Detect which cell encompasses the target text, then output its (X, Y) center coordinate. 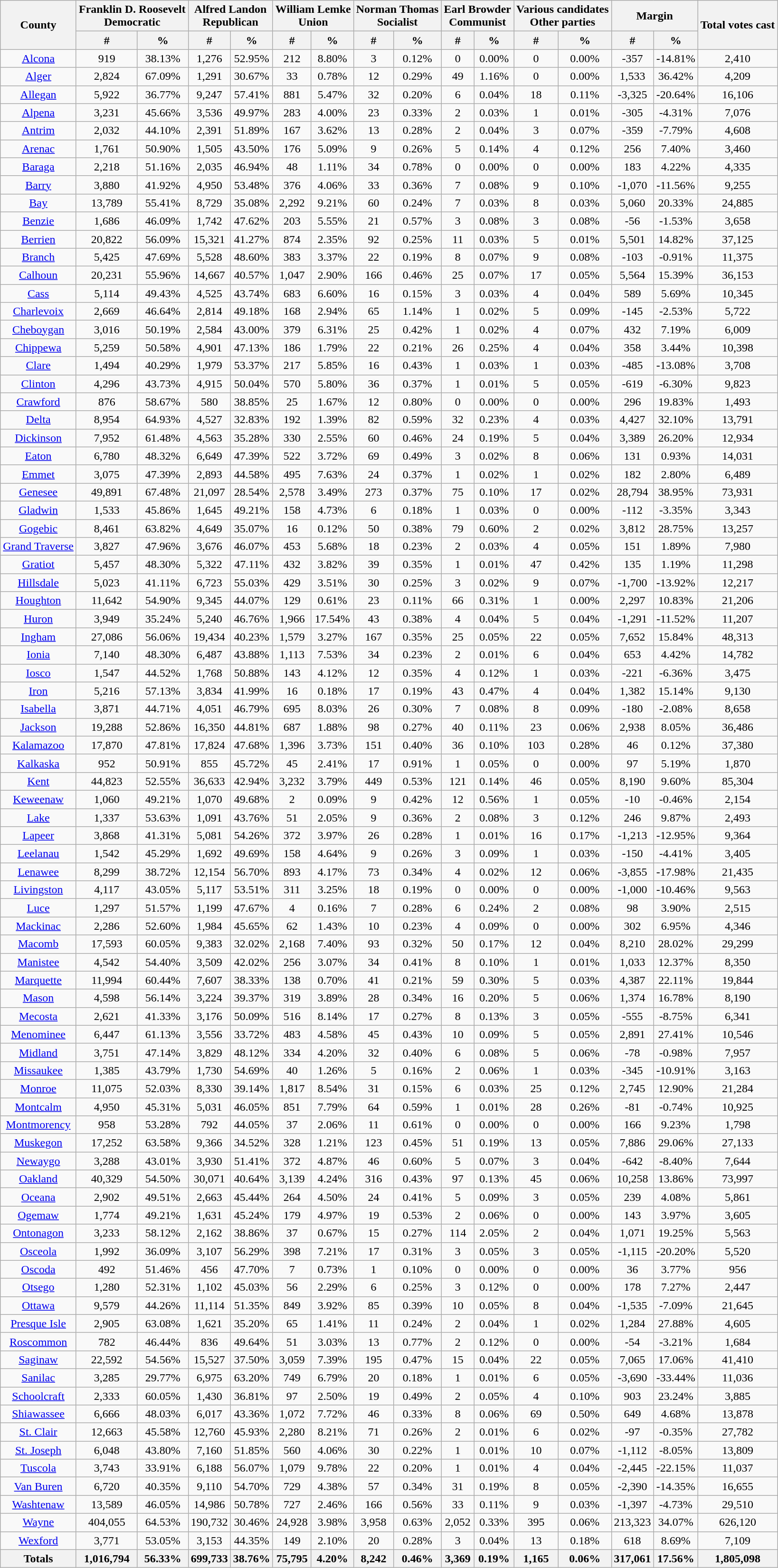
45.72% (252, 763)
11,037 (738, 1468)
4.64% (332, 854)
-619 (633, 384)
-8.75% (675, 1016)
2,893 (209, 474)
2,168 (292, 944)
1,870 (738, 763)
Mason (38, 998)
1.41% (332, 1323)
49,891 (106, 492)
8.54% (332, 1088)
50.90% (162, 149)
317,061 (633, 1559)
782 (106, 1341)
0.50% (585, 1414)
Houghton (38, 601)
27,133 (738, 1143)
0.91% (417, 763)
-0.98% (675, 1052)
398 (292, 1251)
1,547 (106, 673)
46.76% (252, 619)
50.19% (162, 330)
5,563 (738, 1233)
3.73% (332, 745)
54.70% (252, 1486)
47.70% (252, 1269)
54.69% (252, 1070)
55.41% (162, 203)
Barry (38, 185)
52.03% (162, 1088)
13,791 (738, 420)
-81 (633, 1107)
11,036 (738, 1378)
17,870 (106, 745)
8,299 (106, 872)
3,743 (106, 1468)
35.24% (162, 619)
Van Buren (38, 1486)
2.10% (332, 1540)
849 (292, 1305)
2,902 (106, 1197)
34.07% (675, 1522)
5.69% (675, 293)
2,410 (738, 58)
1,113 (292, 655)
7,644 (738, 1161)
13,589 (106, 1504)
56 (292, 1287)
4,117 (106, 890)
12,154 (209, 872)
560 (292, 1450)
38.33% (252, 980)
1,984 (209, 926)
-1,070 (633, 185)
Otsego (38, 1287)
50.78% (252, 1504)
12,760 (209, 1432)
Luce (38, 908)
1,579 (292, 637)
62 (292, 926)
3,958 (373, 1522)
-2.08% (675, 709)
0.63% (417, 1522)
Manistee (38, 962)
Kalkaska (38, 763)
4,598 (106, 998)
3.07% (332, 962)
3,059 (292, 1360)
44.81% (252, 727)
8,242 (373, 1559)
-14.35% (675, 1486)
48,313 (738, 637)
48.12% (252, 1052)
-359 (633, 131)
44.71% (162, 709)
4.68% (675, 1414)
-103 (633, 257)
9.78% (332, 1468)
7,076 (738, 113)
129 (292, 601)
54.40% (162, 962)
-112 (633, 510)
-1,213 (633, 836)
626,120 (738, 1522)
2.55% (332, 438)
41.11% (162, 583)
192 (292, 420)
12,934 (738, 438)
-13.08% (675, 366)
5,216 (106, 691)
63.58% (162, 1143)
15.39% (675, 275)
52.86% (162, 727)
Isabella (38, 709)
1.19% (675, 565)
47.14% (162, 1052)
9,383 (209, 944)
6,666 (106, 1414)
6,780 (106, 456)
43.73% (162, 384)
3.27% (332, 637)
1,774 (106, 1215)
Shiawassee (38, 1414)
-1.53% (675, 221)
1,730 (209, 1070)
Gogebic (38, 529)
21 (373, 221)
38.13% (162, 58)
114 (458, 1233)
3.98% (332, 1522)
176 (292, 149)
683 (292, 293)
2,154 (738, 799)
Washtenaw (38, 1504)
0.45% (417, 1143)
45.93% (252, 1432)
51.16% (162, 167)
653 (633, 655)
7,652 (633, 637)
4,915 (209, 384)
-14.81% (675, 58)
4.24% (332, 1179)
29,510 (738, 1504)
46.94% (252, 167)
Oakland (38, 1179)
Iron (38, 691)
44.35% (252, 1540)
Wayne (38, 1522)
3,771 (106, 1540)
5,240 (209, 619)
239 (633, 1197)
9,247 (209, 94)
Allegan (38, 94)
6,975 (209, 1378)
5,322 (209, 565)
-642 (633, 1161)
3.92% (332, 1305)
1,284 (633, 1323)
-0.35% (675, 1432)
Lapeer (38, 836)
5,520 (738, 1251)
1,761 (106, 149)
4,542 (106, 962)
-1,700 (633, 583)
2.50% (332, 1396)
63.20% (252, 1378)
17,824 (209, 745)
-1,000 (633, 890)
-10.46% (675, 890)
71 (373, 1432)
4.38% (332, 1486)
49 (458, 76)
19.83% (675, 402)
35.08% (252, 203)
9,364 (738, 836)
23.24% (675, 1396)
Gladwin (38, 510)
-150 (633, 854)
51.41% (252, 1161)
9,110 (209, 1486)
20,231 (106, 275)
-17.98% (675, 872)
3,658 (738, 221)
48.03% (162, 1414)
Oscoda (38, 1269)
36,153 (738, 275)
39.37% (252, 998)
138 (292, 980)
8,330 (209, 1088)
3,880 (106, 185)
56.06% (162, 637)
53.37% (252, 366)
4.08% (675, 1197)
46.44% (162, 1341)
-3.21% (675, 1341)
53.63% (162, 817)
4,525 (209, 293)
-8.05% (675, 1450)
7,109 (738, 1540)
Branch (38, 257)
1,091 (209, 817)
3,163 (738, 1070)
6,341 (738, 1016)
4.97% (332, 1215)
51.85% (252, 1450)
-2.53% (675, 312)
47.69% (162, 257)
-1,397 (633, 1504)
10.83% (675, 601)
Lake (38, 817)
179 (292, 1215)
2,515 (738, 908)
44.52% (162, 673)
1,072 (292, 1414)
580 (209, 402)
5.85% (332, 366)
38.76% (252, 1559)
Montcalm (38, 1107)
2,905 (106, 1323)
0.29% (417, 76)
52.55% (162, 781)
44.26% (162, 1305)
Sanilac (38, 1378)
2,032 (106, 131)
183 (633, 167)
63.08% (162, 1323)
19,288 (106, 727)
64.93% (162, 420)
-6.36% (675, 673)
7,160 (209, 1450)
7,886 (633, 1143)
Grand Traverse (38, 547)
5.80% (332, 384)
9,366 (209, 1143)
35.07% (252, 529)
39.14% (252, 1088)
3,153 (209, 1540)
-1,535 (633, 1305)
1.67% (332, 402)
Hillsdale (38, 583)
123 (373, 1143)
14.82% (675, 239)
330 (292, 438)
952 (106, 763)
2,035 (209, 167)
Keweenaw (38, 799)
43.36% (252, 1414)
28,794 (633, 492)
Livingston (38, 890)
41.31% (162, 836)
3,871 (106, 709)
21,645 (738, 1305)
190,732 (209, 1522)
44.05% (252, 1125)
57 (373, 1486)
St. Clair (38, 1432)
6,723 (209, 583)
40.64% (252, 1179)
Osceola (38, 1251)
2,669 (106, 312)
1,276 (209, 58)
Kent (38, 781)
17.56% (675, 1559)
50.58% (162, 348)
1.21% (332, 1143)
-345 (633, 1070)
39 (373, 565)
1,966 (292, 619)
43.74% (252, 293)
358 (633, 348)
302 (633, 926)
73,931 (738, 492)
10,398 (738, 348)
16,655 (738, 1486)
13.86% (675, 1179)
20,822 (106, 239)
3.03% (332, 1341)
53.28% (162, 1125)
46.07% (252, 547)
Clare (38, 366)
32.83% (252, 420)
44.07% (252, 601)
881 (292, 94)
56.29% (252, 1251)
6,048 (106, 1450)
3,536 (209, 113)
38.95% (675, 492)
0.32% (417, 944)
Ingham (38, 637)
213,323 (633, 1522)
0.57% (417, 221)
Presque Isle (38, 1323)
516 (292, 1016)
1,979 (209, 366)
264 (292, 1197)
Baraga (38, 167)
7,957 (738, 1052)
9.87% (675, 817)
0.67% (332, 1233)
6,017 (209, 1414)
53.51% (252, 890)
93 (373, 944)
5.55% (332, 221)
64.53% (162, 1522)
4.17% (332, 872)
58.12% (162, 1233)
1,071 (633, 1233)
51.35% (252, 1305)
Various candidatesOther parties (563, 16)
1,817 (292, 1088)
45.29% (162, 854)
-20.20% (675, 1251)
36.42% (675, 76)
589 (633, 293)
Mecosta (38, 1016)
3,405 (738, 854)
495 (292, 474)
2.35% (332, 239)
28.02% (675, 944)
2,162 (209, 1233)
699,733 (209, 1559)
893 (292, 872)
3,509 (209, 962)
570 (292, 384)
47.81% (162, 745)
85,304 (738, 781)
Alcona (38, 58)
33.91% (162, 1468)
103 (536, 745)
792 (209, 1125)
Leelanau (38, 854)
52.95% (252, 58)
749 (292, 1378)
Missaukee (38, 1070)
16,106 (738, 94)
24,885 (738, 203)
-3,690 (633, 1378)
Berrien (38, 239)
4,608 (738, 131)
2,663 (209, 1197)
Marquette (38, 980)
1,505 (209, 149)
73 (373, 872)
12,663 (106, 1432)
1,280 (106, 1287)
8.21% (332, 1432)
Dickinson (38, 438)
16,350 (209, 727)
15.14% (675, 691)
9,255 (738, 185)
1,297 (106, 908)
47.68% (252, 745)
42.02% (252, 962)
66 (458, 601)
19.25% (675, 1233)
40.35% (162, 1486)
5,528 (209, 257)
59 (458, 980)
10,546 (738, 1034)
Kalamazoo (38, 745)
3,812 (633, 529)
1,621 (209, 1323)
3,139 (292, 1179)
2.41% (332, 763)
-3,325 (633, 94)
182 (633, 474)
43.79% (162, 1070)
51.89% (252, 131)
6,009 (738, 330)
1,033 (633, 962)
729 (292, 1486)
3,107 (209, 1251)
12,217 (738, 583)
3,288 (106, 1161)
4,346 (738, 926)
195 (373, 1360)
1.26% (332, 1070)
30.46% (252, 1522)
5,031 (209, 1107)
311 (292, 890)
-13.92% (675, 583)
Ottawa (38, 1305)
49.43% (162, 293)
-2,390 (633, 1486)
3.44% (675, 348)
-221 (633, 673)
Ionia (38, 655)
383 (292, 257)
168 (292, 312)
449 (373, 781)
36,633 (209, 781)
4,649 (209, 529)
7.79% (332, 1107)
296 (633, 402)
1,396 (292, 745)
-0.46% (675, 799)
3,176 (209, 1016)
5,023 (106, 583)
7.63% (332, 474)
1,385 (106, 1070)
4,563 (209, 438)
17,593 (106, 944)
-485 (633, 366)
67.09% (162, 76)
3,885 (738, 1396)
695 (292, 709)
5,861 (738, 1197)
45.66% (162, 113)
3,369 (458, 1559)
5,722 (738, 312)
46.09% (162, 221)
67.48% (162, 492)
2,938 (633, 727)
13,789 (106, 203)
17.54% (332, 619)
Alger (38, 76)
27.41% (675, 1034)
30.67% (252, 76)
1,742 (209, 221)
14,031 (738, 456)
4,296 (106, 384)
456 (209, 1269)
3,016 (106, 330)
45.31% (162, 1107)
Oceana (38, 1197)
-180 (633, 709)
8.80% (332, 58)
919 (106, 58)
15,321 (209, 239)
38.85% (252, 402)
7.72% (332, 1414)
-4.31% (675, 113)
44.58% (252, 474)
5,060 (633, 203)
-7.79% (675, 131)
6.60% (332, 293)
Montmorency (38, 1125)
5,564 (633, 275)
1,798 (738, 1125)
-97 (633, 1432)
5.68% (332, 547)
15.84% (675, 637)
10,925 (738, 1107)
5,457 (106, 565)
3,834 (209, 691)
3.79% (332, 781)
61.48% (162, 438)
12.37% (675, 962)
11,298 (738, 565)
40.29% (162, 366)
5.19% (675, 763)
Total votes cast (738, 25)
8,729 (209, 203)
-12.95% (675, 836)
40.57% (252, 275)
851 (292, 1107)
6,720 (106, 1486)
203 (292, 221)
-11.56% (675, 185)
8,210 (633, 944)
-357 (633, 58)
2.94% (332, 312)
19,844 (738, 980)
7,980 (738, 547)
16.78% (675, 998)
-3,855 (633, 872)
51.46% (162, 1269)
4.42% (675, 655)
37.50% (252, 1360)
4,209 (738, 76)
958 (106, 1125)
3,285 (106, 1378)
Menominee (38, 1034)
395 (536, 1522)
36,486 (738, 727)
43.80% (162, 1450)
956 (738, 1269)
8.69% (675, 1540)
4,527 (209, 420)
3,460 (738, 149)
316 (373, 1179)
3.77% (675, 1269)
Lenawee (38, 872)
7,065 (633, 1360)
319 (292, 998)
Calhoun (38, 275)
Franklin D. RooseveltDemocratic (132, 16)
1,692 (209, 854)
47.96% (162, 547)
5,425 (106, 257)
21,284 (738, 1088)
0.80% (417, 402)
1.14% (417, 312)
3,232 (292, 781)
1,060 (106, 799)
-0.74% (675, 1107)
47.67% (252, 908)
1,382 (633, 691)
17.06% (675, 1360)
64 (373, 1107)
35.28% (252, 438)
1,768 (209, 673)
William LemkeUnion (313, 16)
52.60% (162, 926)
1,337 (106, 817)
283 (292, 113)
37,380 (738, 745)
2,280 (292, 1432)
92 (373, 239)
3.51% (332, 583)
56.70% (252, 872)
2,286 (106, 926)
85 (373, 1305)
8.05% (675, 727)
49.68% (252, 799)
1.79% (332, 348)
38.72% (162, 872)
2,333 (106, 1396)
Saginaw (38, 1360)
Margin (655, 16)
45.65% (252, 926)
-0.91% (675, 257)
13,878 (738, 1414)
Emmet (38, 474)
4,051 (209, 709)
3,708 (738, 366)
56.09% (162, 239)
4.50% (332, 1197)
8,658 (738, 709)
33.72% (252, 1034)
56.14% (162, 998)
4.87% (332, 1161)
40.23% (252, 637)
-6.30% (675, 384)
-305 (633, 113)
4.22% (675, 167)
2,814 (209, 312)
3,231 (106, 113)
2.80% (675, 474)
37,125 (738, 239)
Crawford (38, 402)
1,291 (209, 76)
3,224 (209, 998)
3,827 (106, 547)
53.48% (252, 185)
1,070 (209, 799)
13,257 (738, 529)
Schoolcraft (38, 1396)
4.73% (332, 510)
46.79% (252, 709)
3,949 (106, 619)
50.88% (252, 673)
61.13% (162, 1034)
30,071 (209, 1179)
Wexford (38, 1540)
6,489 (738, 474)
48.32% (162, 456)
2.90% (332, 275)
4,427 (633, 420)
82 (373, 420)
1,016,794 (106, 1559)
2.46% (332, 1504)
1,047 (292, 275)
-1,112 (633, 1450)
4,901 (209, 348)
Roscommon (38, 1341)
32.10% (675, 420)
3,829 (209, 1052)
3.82% (332, 565)
-20.64% (675, 94)
9,345 (209, 601)
21,097 (209, 492)
St. Joseph (38, 1450)
41.27% (252, 239)
483 (292, 1034)
21,206 (738, 601)
3.37% (332, 257)
836 (209, 1341)
29,299 (738, 944)
4,335 (738, 167)
1.89% (675, 547)
3,868 (106, 836)
26.20% (675, 438)
3,605 (738, 1215)
11,642 (106, 601)
9.23% (675, 1125)
6,487 (209, 655)
4.12% (332, 673)
6,649 (209, 456)
1,199 (209, 908)
51.57% (162, 908)
492 (106, 1269)
8.03% (332, 709)
1.11% (332, 167)
0.39% (417, 1305)
11,207 (738, 619)
3,751 (106, 1052)
44,823 (106, 781)
43.50% (252, 149)
135 (633, 565)
14,667 (209, 275)
-22.15% (675, 1468)
43.01% (162, 1161)
41,410 (738, 1360)
1,430 (209, 1396)
63.82% (162, 529)
Mackinac (38, 926)
11,994 (106, 980)
9.60% (675, 781)
-10.91% (675, 1070)
1,992 (106, 1251)
5,501 (633, 239)
50.09% (252, 1016)
Huron (38, 619)
55.03% (252, 583)
22.11% (675, 980)
4,387 (633, 980)
10,345 (738, 293)
3,475 (738, 673)
1.88% (332, 727)
149 (292, 1540)
49.97% (252, 113)
618 (633, 1540)
-33.44% (675, 1378)
-11.52% (675, 619)
19,434 (209, 637)
2.06% (332, 1125)
Muskegon (38, 1143)
8,350 (738, 962)
2,297 (633, 601)
47.13% (252, 348)
47.11% (252, 565)
5,081 (209, 836)
28.75% (675, 529)
15,527 (209, 1360)
28.54% (252, 492)
53.05% (162, 1540)
-7.09% (675, 1305)
Cheboygan (38, 330)
-1,291 (633, 619)
3,075 (106, 474)
2,052 (458, 1522)
0.73% (332, 1269)
7.19% (675, 330)
-1,115 (633, 1251)
876 (106, 402)
Norman ThomasSocialist (397, 16)
43.05% (162, 890)
-2,445 (633, 1468)
1,494 (106, 366)
8.14% (332, 1016)
County (38, 25)
Ogemaw (38, 1215)
687 (292, 727)
13,809 (738, 1450)
-4.41% (675, 854)
186 (292, 348)
Clinton (38, 384)
49.51% (162, 1197)
2,824 (106, 76)
36.77% (162, 94)
42.94% (252, 781)
7,607 (209, 980)
75,795 (292, 1559)
35.20% (252, 1323)
7.39% (332, 1360)
38.86% (252, 1233)
-78 (633, 1052)
Alfred LandonRepublican (230, 16)
11,114 (209, 1305)
Tuscola (38, 1468)
2,578 (292, 492)
2,891 (633, 1034)
40,329 (106, 1179)
9,130 (738, 691)
Delta (38, 420)
36.09% (162, 1251)
727 (292, 1504)
6.31% (332, 330)
45.44% (252, 1197)
-145 (633, 312)
Jackson (38, 727)
1,079 (292, 1468)
49.69% (252, 854)
Arenac (38, 149)
1,805,098 (738, 1559)
32.02% (252, 944)
1.39% (332, 420)
Iosco (38, 673)
3.90% (675, 908)
14,986 (209, 1504)
2,391 (209, 131)
9,579 (106, 1305)
54.50% (162, 1179)
6.79% (332, 1378)
1.16% (494, 76)
1,102 (209, 1287)
54.26% (252, 836)
41.92% (162, 185)
5.09% (332, 149)
34.52% (252, 1143)
Bay (38, 203)
131 (633, 456)
60.44% (162, 980)
48 (292, 167)
404,055 (106, 1522)
1,631 (209, 1215)
334 (292, 1052)
178 (633, 1287)
Gratiot (38, 565)
50.91% (162, 763)
22,592 (106, 1360)
57.41% (252, 94)
49.64% (252, 1341)
Charlevoix (38, 312)
56.33% (162, 1559)
41 (373, 980)
-10 (633, 799)
Macomb (38, 944)
3,930 (209, 1161)
9,823 (738, 384)
3.89% (332, 998)
246 (633, 817)
121 (458, 781)
36.81% (252, 1396)
4.58% (332, 1034)
-3.35% (675, 510)
58.67% (162, 402)
Genesee (38, 492)
9.21% (332, 203)
7,140 (106, 655)
3,389 (633, 438)
43.88% (252, 655)
3,343 (738, 510)
217 (292, 366)
Ontonagon (38, 1233)
2,218 (106, 167)
Antrim (38, 131)
45.03% (252, 1287)
27,086 (106, 637)
7.53% (332, 655)
903 (633, 1396)
43.00% (252, 330)
6,447 (106, 1034)
522 (292, 456)
50.04% (252, 384)
2,621 (106, 1016)
46.64% (162, 312)
273 (373, 492)
Earl BrowderCommunist (478, 16)
1,542 (106, 854)
14,782 (738, 655)
11,375 (738, 257)
5,922 (106, 94)
10,258 (633, 1179)
0.93% (675, 456)
79 (458, 529)
Alpena (38, 113)
49.18% (252, 312)
3.72% (332, 456)
11,075 (106, 1088)
1,493 (738, 402)
47.62% (252, 221)
6.95% (675, 926)
Midland (38, 1052)
45.24% (252, 1215)
48.60% (252, 257)
649 (633, 1414)
75 (458, 492)
9,563 (738, 890)
52.31% (162, 1287)
Cass (38, 293)
Monroe (38, 1088)
2,493 (738, 817)
Chippewa (38, 348)
0.77% (417, 1341)
376 (292, 185)
41.99% (252, 691)
43.76% (252, 817)
1,686 (106, 221)
453 (292, 547)
7,952 (106, 438)
5.47% (332, 94)
3,676 (209, 547)
24,928 (292, 1522)
8,461 (106, 529)
2.29% (332, 1287)
27,782 (738, 1432)
2,447 (738, 1287)
874 (292, 239)
3.62% (332, 131)
5,117 (209, 890)
45.86% (162, 510)
6,188 (209, 1468)
73,997 (738, 1179)
3.25% (332, 890)
-56 (633, 221)
44.10% (162, 131)
45.58% (162, 1432)
3.49% (332, 492)
4.00% (332, 113)
855 (209, 763)
55.96% (162, 275)
41.33% (162, 1016)
4,605 (738, 1323)
8,954 (106, 420)
5,114 (106, 293)
54.56% (162, 1360)
17,252 (106, 1143)
2,292 (292, 203)
3,556 (209, 1034)
54.90% (162, 601)
429 (292, 583)
379 (292, 330)
1,684 (738, 1341)
Totals (38, 1559)
-4.73% (675, 1504)
47 (536, 565)
-8.40% (675, 1161)
2,745 (633, 1088)
1,374 (633, 998)
5,259 (106, 348)
21,435 (738, 872)
27.88% (675, 1323)
7.21% (332, 1251)
Newaygo (38, 1161)
328 (292, 1143)
0.22% (417, 1450)
1,645 (209, 510)
29.77% (162, 1378)
2,584 (209, 330)
56.07% (252, 1468)
-54 (633, 1341)
212 (292, 58)
1.43% (332, 926)
57.13% (162, 691)
3,233 (106, 1233)
20.33% (675, 203)
Benzie (38, 221)
Eaton (38, 456)
-555 (633, 1016)
29.06% (675, 1143)
12.90% (675, 1088)
7.27% (675, 1287)
0.70% (332, 980)
1,165 (536, 1559)
